Capture the cell that displays the provided text and extract its [X, Y] central coordinate. 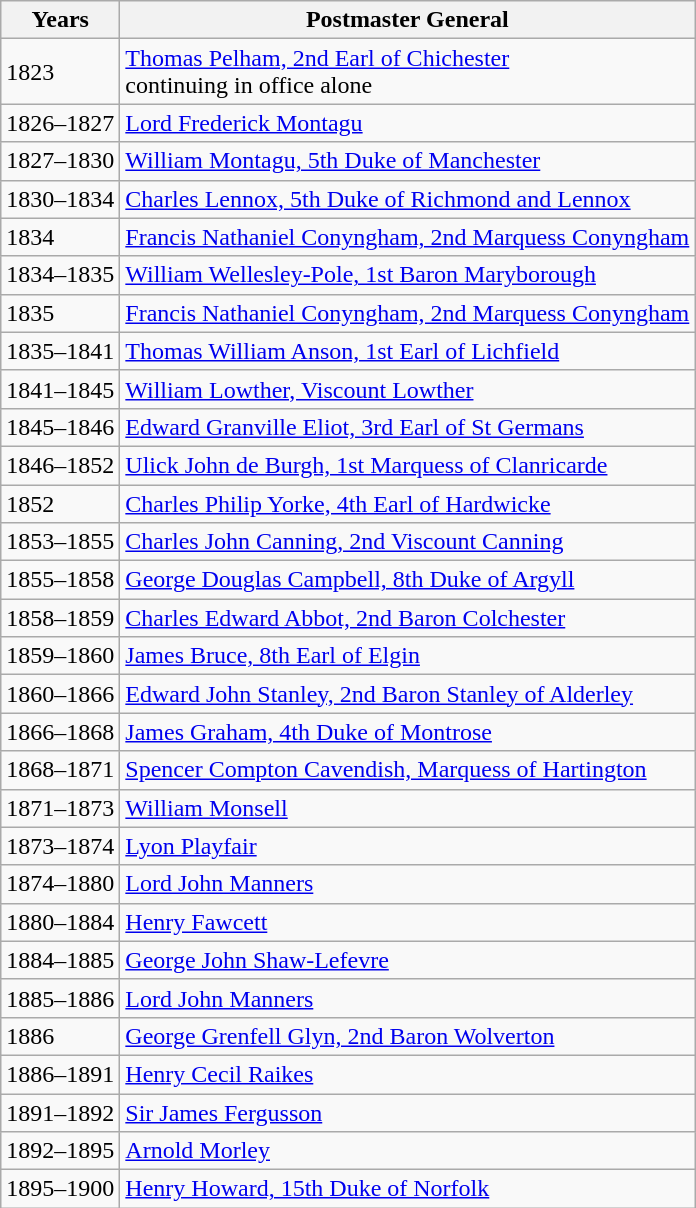
1835–1841 [60, 351]
1871–1873 [60, 808]
Ulick John de Burgh, 1st Marquess of Clanricarde [408, 465]
1858–1859 [60, 618]
1846–1852 [60, 465]
William Wellesley-Pole, 1st Baron Maryborough [408, 275]
Henry Cecil Raikes [408, 1074]
1859–1860 [60, 656]
1860–1866 [60, 694]
Thomas William Anson, 1st Earl of Lichfield [408, 351]
Sir James Fergusson [408, 1113]
1891–1892 [60, 1113]
Postmaster General [408, 20]
James Bruce, 8th Earl of Elgin [408, 656]
1823 [60, 72]
1866–1868 [60, 732]
Charles John Canning, 2nd Viscount Canning [408, 542]
Thomas Pelham, 2nd Earl of Chichester continuing in office alone [408, 72]
Lyon Playfair [408, 846]
1874–1880 [60, 884]
Edward Granville Eliot, 3rd Earl of St Germans [408, 427]
Years [60, 20]
1841–1845 [60, 389]
Charles Edward Abbot, 2nd Baron Colchester [408, 618]
1873–1874 [60, 846]
George Grenfell Glyn, 2nd Baron Wolverton [408, 1036]
1892–1895 [60, 1151]
Spencer Compton Cavendish, Marquess of Hartington [408, 770]
Edward John Stanley, 2nd Baron Stanley of Alderley [408, 694]
Arnold Morley [408, 1151]
1853–1855 [60, 542]
Lord Frederick Montagu [408, 123]
William Montagu, 5th Duke of Manchester [408, 161]
1880–1884 [60, 922]
1834–1835 [60, 275]
1884–1885 [60, 960]
1868–1871 [60, 770]
Henry Fawcett [408, 922]
1826–1827 [60, 123]
James Graham, 4th Duke of Montrose [408, 732]
1834 [60, 237]
1885–1886 [60, 998]
1886–1891 [60, 1074]
1835 [60, 313]
George Douglas Campbell, 8th Duke of Argyll [408, 580]
1855–1858 [60, 580]
Charles Philip Yorke, 4th Earl of Hardwicke [408, 503]
Charles Lennox, 5th Duke of Richmond and Lennox [408, 199]
1886 [60, 1036]
1827–1830 [60, 161]
William Monsell [408, 808]
George John Shaw-Lefevre [408, 960]
1852 [60, 503]
1845–1846 [60, 427]
1830–1834 [60, 199]
Henry Howard, 15th Duke of Norfolk [408, 1189]
William Lowther, Viscount Lowther [408, 389]
1895–1900 [60, 1189]
